From the cell containing the given text, extract its center point as (x, y) coordinate. 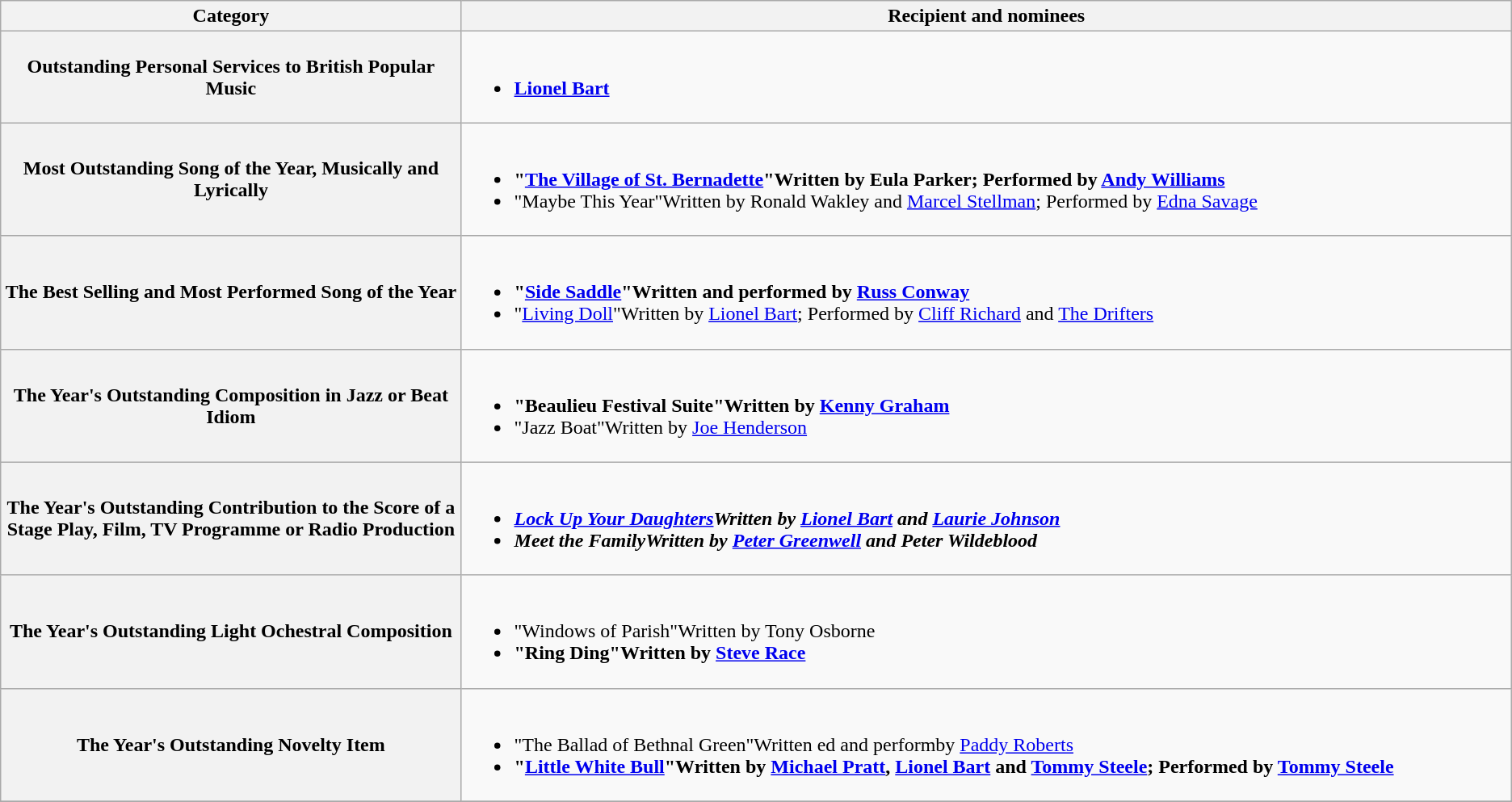
"Windows of Parish"Written by Tony Osborne"Ring Ding"Written by Steve Race (986, 632)
Category (231, 16)
The Year's Outstanding Composition in Jazz or Beat Idiom (231, 405)
Outstanding Personal Services to British Popular Music (231, 78)
Lock Up Your DaughtersWritten by Lionel Bart and Laurie JohnsonMeet the FamilyWritten by Peter Greenwell and Peter Wildeblood (986, 519)
The Best Selling and Most Performed Song of the Year (231, 292)
Most Outstanding Song of the Year, Musically and Lyrically (231, 179)
Recipient and nominees (986, 16)
The Year's Outstanding Novelty Item (231, 745)
The Year's Outstanding Contribution to the Score of a Stage Play, Film, TV Programme or Radio Production (231, 519)
Lionel Bart (986, 78)
"Beaulieu Festival Suite"Written by Kenny Graham"Jazz Boat"Written by Joe Henderson (986, 405)
The Year's Outstanding Light Ochestral Composition (231, 632)
"Side Saddle"Written and performed by Russ Conway"Living Doll"Written by Lionel Bart; Performed by Cliff Richard and The Drifters (986, 292)
